Find where the given text appears and provide that cell's center as (x, y) coordinate. 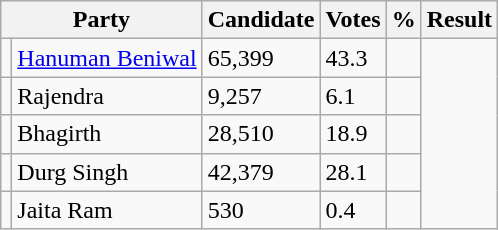
65,399 (261, 58)
0.4 (353, 210)
Durg Singh (107, 172)
Candidate (261, 20)
Votes (353, 20)
43.3 (353, 58)
28.1 (353, 172)
% (404, 20)
9,257 (261, 96)
Party (102, 20)
18.9 (353, 134)
Bhagirth (107, 134)
6.1 (353, 96)
28,510 (261, 134)
530 (261, 210)
Rajendra (107, 96)
Result (459, 20)
Hanuman Beniwal (107, 58)
42,379 (261, 172)
Jaita Ram (107, 210)
